Identify which cell holds the provided text, then report its [X, Y] central coordinate. 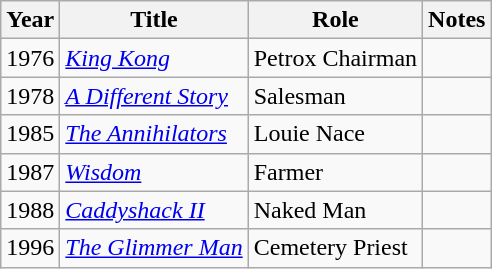
1976 [30, 58]
King Kong [154, 58]
A Different Story [154, 96]
Role [335, 20]
Caddyshack II [154, 210]
Louie Nace [335, 134]
1988 [30, 210]
Notes [457, 20]
Farmer [335, 172]
Cemetery Priest [335, 248]
Petrox Chairman [335, 58]
Salesman [335, 96]
Wisdom [154, 172]
The Annihilators [154, 134]
1996 [30, 248]
Year [30, 20]
1987 [30, 172]
Naked Man [335, 210]
The Glimmer Man [154, 248]
1985 [30, 134]
1978 [30, 96]
Title [154, 20]
